For the text-containing cell, return its midpoint in [x, y] coordinate format. 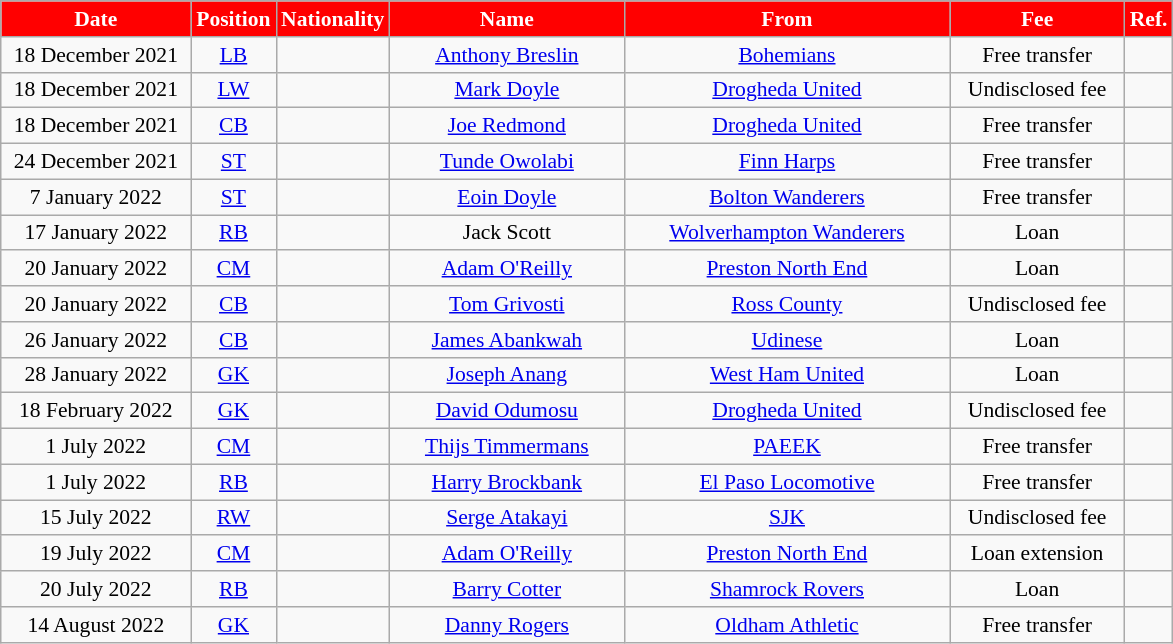
Udinese [786, 340]
Date [96, 19]
From [786, 19]
LW [234, 90]
Name [506, 19]
LB [234, 55]
Joe Redmond [506, 126]
Ross County [786, 304]
Harry Brockbank [506, 482]
Nationality [332, 19]
Tunde Owolabi [506, 162]
Jack Scott [506, 233]
Oldham Athletic [786, 625]
David Odumosu [506, 411]
Shamrock Rovers [786, 589]
SJK [786, 518]
RW [234, 518]
Thijs Timmermans [506, 447]
Fee [1038, 19]
14 August 2022 [96, 625]
17 January 2022 [96, 233]
Barry Cotter [506, 589]
PAEEK [786, 447]
Wolverhampton Wanderers [786, 233]
Joseph Anang [506, 375]
Tom Grivosti [506, 304]
Finn Harps [786, 162]
24 December 2021 [96, 162]
Bolton Wanderers [786, 197]
Danny Rogers [506, 625]
19 July 2022 [96, 554]
El Paso Locomotive [786, 482]
Anthony Breslin [506, 55]
15 July 2022 [96, 518]
James Abankwah [506, 340]
20 July 2022 [96, 589]
7 January 2022 [96, 197]
Serge Atakayi [506, 518]
Bohemians [786, 55]
West Ham United [786, 375]
Loan extension [1038, 554]
28 January 2022 [96, 375]
18 February 2022 [96, 411]
Ref. [1149, 19]
Eoin Doyle [506, 197]
26 January 2022 [96, 340]
Position [234, 19]
Mark Doyle [506, 90]
